Output the [x, y] coordinate of the center of the cell containing the given text.  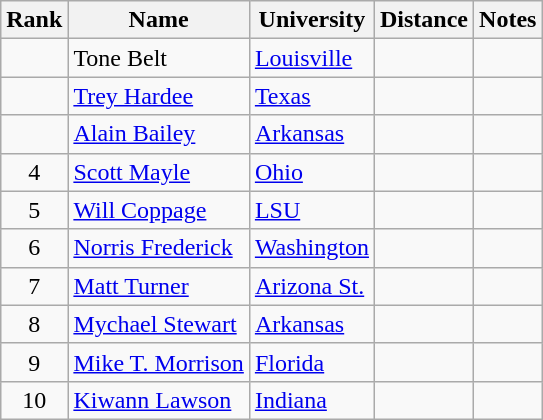
Mike T. Morrison [159, 362]
Ohio [312, 172]
Florida [312, 362]
5 [34, 210]
8 [34, 324]
Rank [34, 20]
Tone Belt [159, 58]
4 [34, 172]
LSU [312, 210]
Mychael Stewart [159, 324]
Kiwann Lawson [159, 400]
Matt Turner [159, 286]
Indiana [312, 400]
9 [34, 362]
Name [159, 20]
Distance [424, 20]
Alain Bailey [159, 134]
10 [34, 400]
University [312, 20]
Washington [312, 248]
Trey Hardee [159, 96]
Norris Frederick [159, 248]
Scott Mayle [159, 172]
Will Coppage [159, 210]
7 [34, 286]
Notes [508, 20]
Louisville [312, 58]
Arizona St. [312, 286]
6 [34, 248]
Texas [312, 96]
